Provide the (X, Y) coordinate of the cell's center where the given text is located.  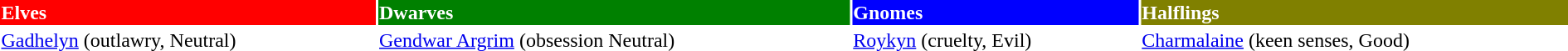
Gnomes (996, 13)
Dwarves (614, 13)
Halflings (1354, 13)
Elves (187, 13)
